Identify which cell holds the provided text, then report its [X, Y] central coordinate. 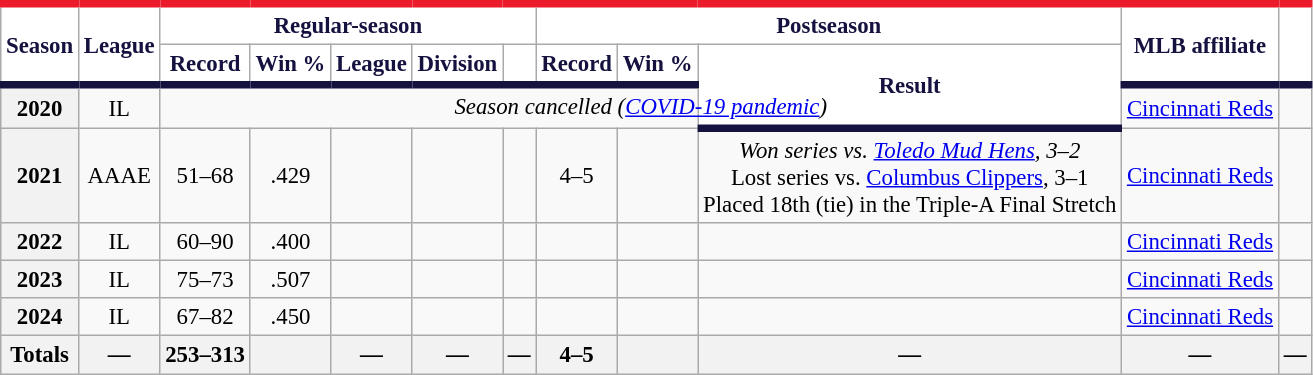
2024 [40, 317]
Totals [40, 355]
2020 [40, 107]
253–313 [205, 355]
2021 [40, 176]
Season cancelled (COVID-19 pandemic) [641, 107]
.429 [290, 176]
75–73 [205, 280]
MLB affiliate [1200, 44]
2023 [40, 280]
.450 [290, 317]
2022 [40, 242]
.400 [290, 242]
60–90 [205, 242]
51–68 [205, 176]
.507 [290, 280]
Postseason [829, 24]
Season [40, 44]
Result [910, 87]
AAAE [118, 176]
Won series vs. Toledo Mud Hens, 3–2Lost series vs. Columbus Clippers, 3–1Placed 18th (tie) in the Triple-A Final Stretch [910, 176]
67–82 [205, 317]
Regular-season [348, 24]
Division [457, 66]
